Pinpoint the cell where the given text exists, returning its [x, y] midpoint coordinate. 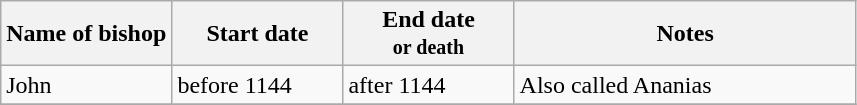
before 1144 [258, 85]
Name of bishop [86, 34]
Start date [258, 34]
John [86, 85]
Also called Ananias [685, 85]
after 1144 [428, 85]
Notes [685, 34]
End dateor death [428, 34]
